Capture the cell that displays the provided text and extract its [x, y] central coordinate. 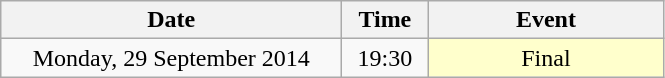
Event [546, 20]
Final [546, 58]
19:30 [385, 58]
Time [385, 20]
Date [172, 20]
Monday, 29 September 2014 [172, 58]
